Capture the cell that displays the provided text and extract its (x, y) central coordinate. 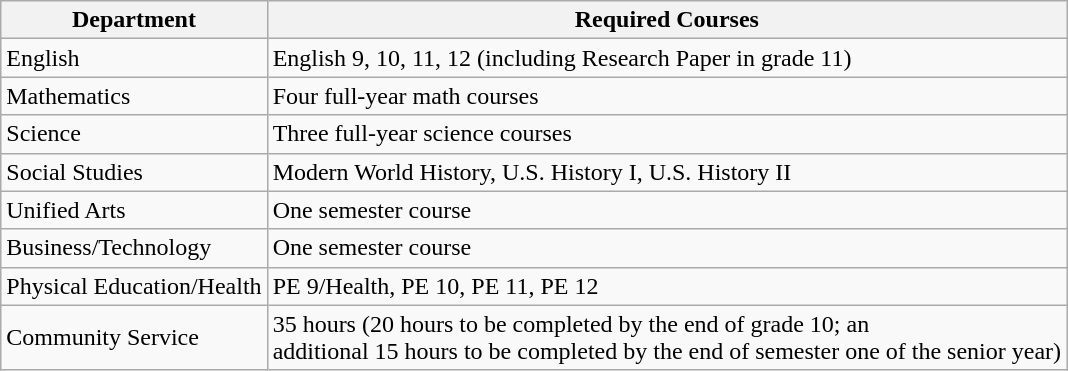
35 hours (20 hours to be completed by the end of grade 10; anadditional 15 hours to be completed by the end of semester one of the senior year) (667, 338)
Business/Technology (134, 248)
Physical Education/Health (134, 286)
Science (134, 134)
Mathematics (134, 96)
Department (134, 20)
Social Studies (134, 172)
Four full-year math courses (667, 96)
Unified Arts (134, 210)
Three full-year science courses (667, 134)
PE 9/Health, PE 10, PE 11, PE 12 (667, 286)
English (134, 58)
English 9, 10, 11, 12 (including Research Paper in grade 11) (667, 58)
Modern World History, U.S. History I, U.S. History II (667, 172)
Community Service (134, 338)
Required Courses (667, 20)
